Determine the (X, Y) coordinate at the center of the cell enclosing the given text.  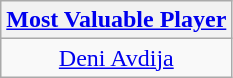
Most Valuable Player (116, 20)
Deni Avdija (116, 58)
